Identify which cell holds the provided text, then report its [X, Y] central coordinate. 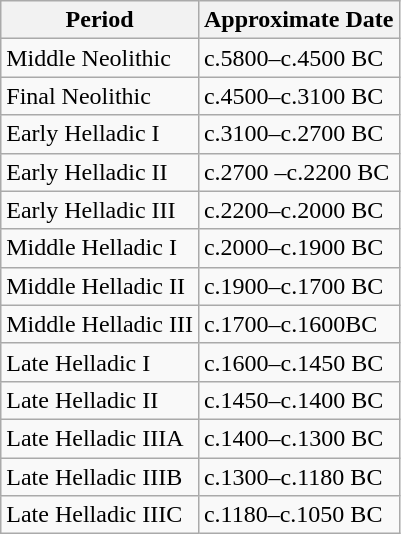
Late Helladic IIIB [100, 477]
Final Neolithic [100, 96]
c.1450–c.1400 BC [298, 400]
c.1700–c.1600BC [298, 324]
Late Helladic II [100, 400]
Period [100, 20]
c.4500–c.3100 BC [298, 96]
Early Helladic III [100, 210]
Early Helladic I [100, 134]
c.3100–c.2700 BC [298, 134]
Approximate Date [298, 20]
c.2200–c.2000 BC [298, 210]
c.1900–c.1700 BC [298, 286]
Early Helladic II [100, 172]
Middle Helladic II [100, 286]
c.1400–c.1300 BC [298, 438]
c.1180–c.1050 BC [298, 515]
Middle Helladic I [100, 248]
Late Helladic I [100, 362]
Late Helladic IIIA [100, 438]
c.1600–c.1450 BC [298, 362]
c.2700 –c.2200 BC [298, 172]
c.5800–c.4500 BC [298, 58]
Middle Helladic III [100, 324]
Late Helladic IIIC [100, 515]
Middle Neolithic [100, 58]
c.1300–c.1180 BC [298, 477]
c.2000–c.1900 BC [298, 248]
